From the cell containing the given text, extract its center point as (x, y) coordinate. 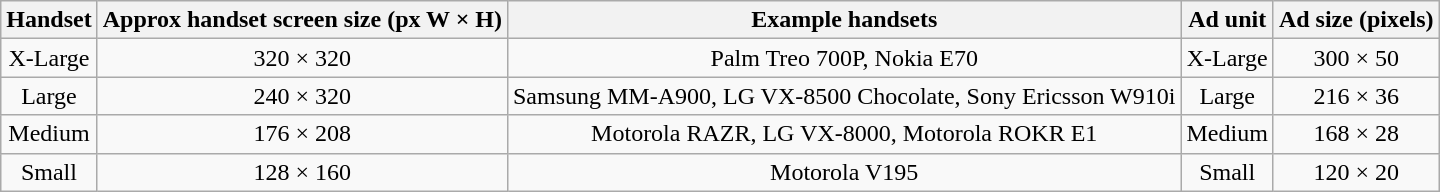
Approx handset screen size (px W × H) (302, 20)
Palm Treo 700P, Nokia E70 (844, 58)
Motorola V195 (844, 172)
300 × 50 (1356, 58)
Motorola RAZR, LG VX-8000, Motorola ROKR E1 (844, 134)
Ad size (pixels) (1356, 20)
168 × 28 (1356, 134)
Ad unit (1227, 20)
120 × 20 (1356, 172)
240 × 320 (302, 96)
176 × 208 (302, 134)
216 × 36 (1356, 96)
128 × 160 (302, 172)
320 × 320 (302, 58)
Samsung MM-A900, LG VX-8500 Chocolate, Sony Ericsson W910i (844, 96)
Example handsets (844, 20)
Handset (49, 20)
